Search for the cell housing the specified text and yield its (X, Y) center coordinate. 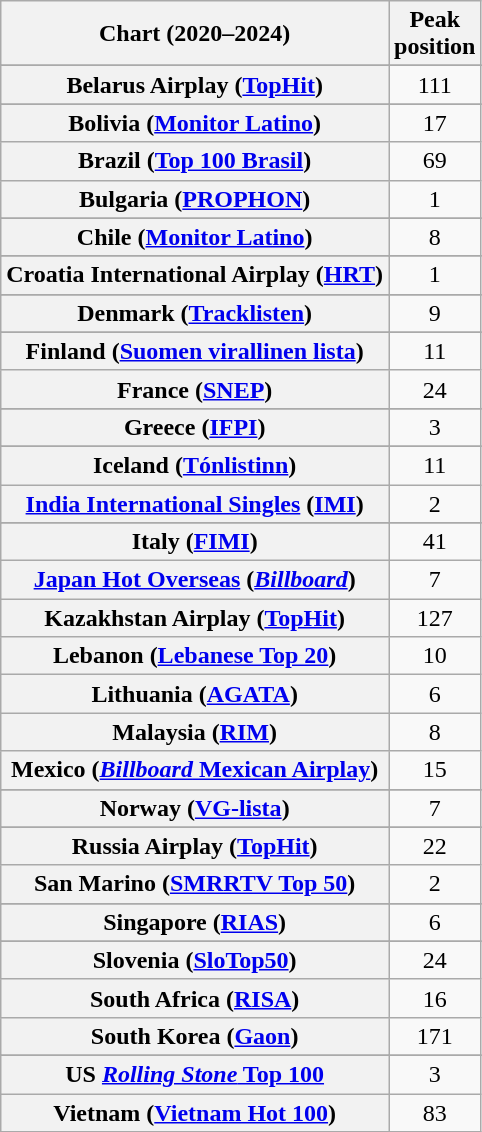
15 (435, 770)
Slovenia (SloTop50) (195, 960)
127 (435, 618)
Russia Airplay (TopHit) (195, 846)
Belarus Airplay (TopHit) (195, 85)
83 (435, 1113)
171 (435, 1036)
India International Singles (IMI) (195, 503)
Mexico (Billboard Mexican Airplay) (195, 770)
22 (435, 846)
9 (435, 313)
Lithuania (AGATA) (195, 694)
San Marino (SMRRTV Top 50) (195, 884)
France (SNEP) (195, 389)
Bulgaria (PROPHON) (195, 199)
17 (435, 123)
US Rolling Stone Top 100 (195, 1074)
Croatia International Airplay (HRT) (195, 275)
Chart (2020–2024) (195, 34)
Italy (FIMI) (195, 542)
Lebanon (Lebanese Top 20) (195, 656)
South Korea (Gaon) (195, 1036)
Bolivia (Monitor Latino) (195, 123)
111 (435, 85)
Norway (VG-lista) (195, 808)
Peakposition (435, 34)
Malaysia (RIM) (195, 732)
Kazakhstan Airplay (TopHit) (195, 618)
41 (435, 542)
Brazil (Top 100 Brasil) (195, 161)
South Africa (RISA) (195, 998)
Denmark (Tracklisten) (195, 313)
16 (435, 998)
Greece (IFPI) (195, 427)
Singapore (RIAS) (195, 922)
Chile (Monitor Latino) (195, 237)
Finland (Suomen virallinen lista) (195, 351)
Iceland (Tónlistinn) (195, 465)
10 (435, 656)
Vietnam (Vietnam Hot 100) (195, 1113)
Japan Hot Overseas (Billboard) (195, 580)
69 (435, 161)
